Return [x, y] of the center of cell containing provided text 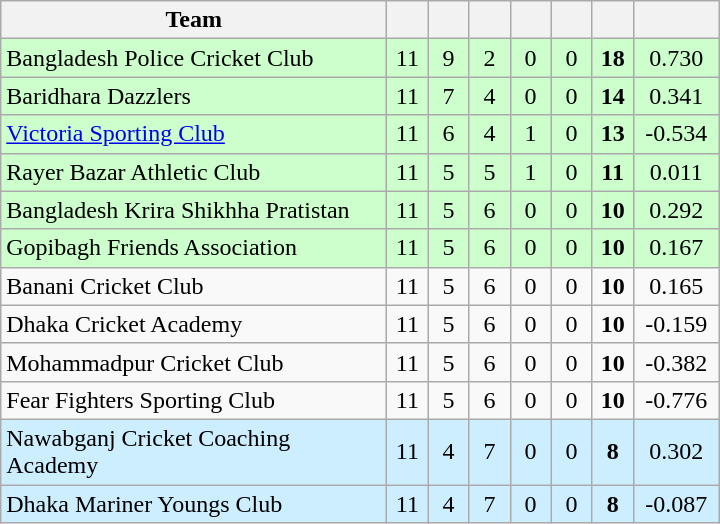
18 [612, 58]
Fear Fighters Sporting Club [194, 400]
0.165 [676, 286]
Gopibagh Friends Association [194, 248]
Rayer Bazar Athletic Club [194, 172]
Dhaka Cricket Academy [194, 324]
2 [490, 58]
Nawabganj Cricket Coaching Academy [194, 452]
0.302 [676, 452]
Bangladesh Krira Shikhha Pratistan [194, 210]
13 [612, 134]
9 [448, 58]
0.292 [676, 210]
0.341 [676, 96]
0.730 [676, 58]
14 [612, 96]
0.011 [676, 172]
Victoria Sporting Club [194, 134]
Mohammadpur Cricket Club [194, 362]
-0.159 [676, 324]
Dhaka Mariner Youngs Club [194, 503]
0.167 [676, 248]
-0.382 [676, 362]
Baridhara Dazzlers [194, 96]
Team [194, 20]
Bangladesh Police Cricket Club [194, 58]
-0.087 [676, 503]
Banani Cricket Club [194, 286]
-0.534 [676, 134]
-0.776 [676, 400]
